Extract the [X, Y] coordinate from the center of the cell holding the provided text.  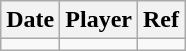
Date [30, 20]
Player [99, 20]
Ref [160, 20]
